Provide the [x, y] coordinate of the cell's center where the given text is located.  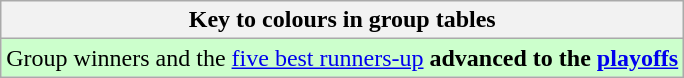
Key to colours in group tables [342, 20]
Group winners and the five best runners-up advanced to the playoffs [342, 58]
